Determine the (x, y) coordinate at the center of the cell enclosing the given text.  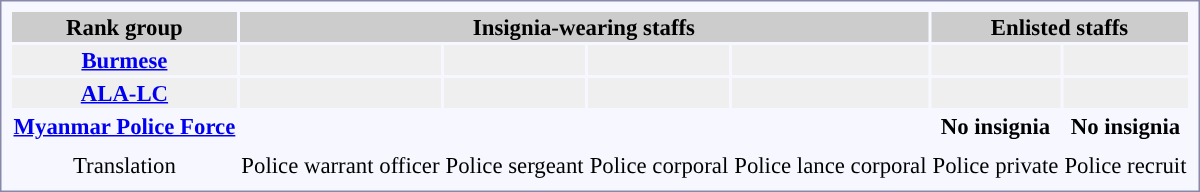
Myanmar Police Force (124, 126)
Police recruit (1126, 165)
Police warrant officer (340, 165)
Enlisted staffs (1060, 27)
Police corporal (659, 165)
Translation (124, 165)
Insignia-wearing staffs (584, 27)
Burmese (124, 60)
Police private (996, 165)
Police lance corporal (830, 165)
Police sergeant (514, 165)
ALA-LC (124, 93)
Rank group (124, 27)
